Pinpoint the cell where the given text exists, returning its [X, Y] midpoint coordinate. 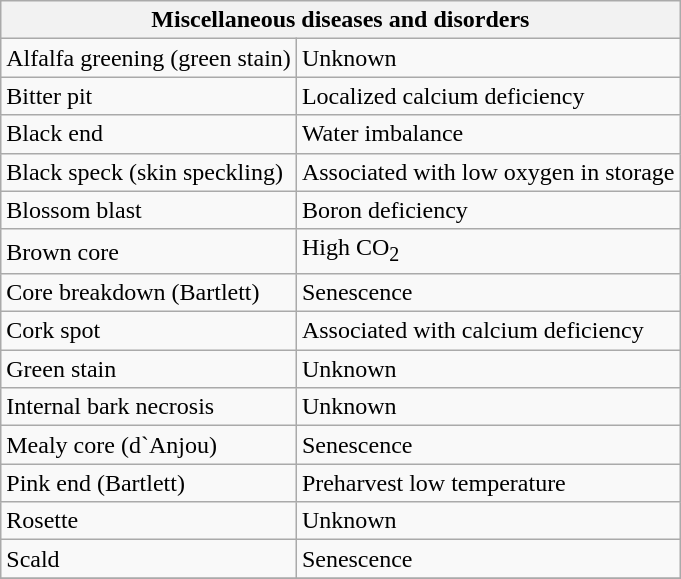
Black speck (skin speckling) [149, 172]
Bitter pit [149, 96]
Scald [149, 559]
High CO2 [488, 251]
Associated with low oxygen in storage [488, 172]
Black end [149, 134]
Mealy core (d`Anjou) [149, 445]
Blossom blast [149, 210]
Associated with calcium deficiency [488, 331]
Water imbalance [488, 134]
Brown core [149, 251]
Boron deficiency [488, 210]
Alfalfa greening (green stain) [149, 58]
Cork spot [149, 331]
Preharvest low temperature [488, 483]
Green stain [149, 369]
Miscellaneous diseases and disorders [340, 20]
Localized calcium deficiency [488, 96]
Internal bark necrosis [149, 407]
Core breakdown (Bartlett) [149, 292]
Pink end (Bartlett) [149, 483]
Rosette [149, 521]
